Output the (X, Y) coordinate of the center of the cell containing the given text.  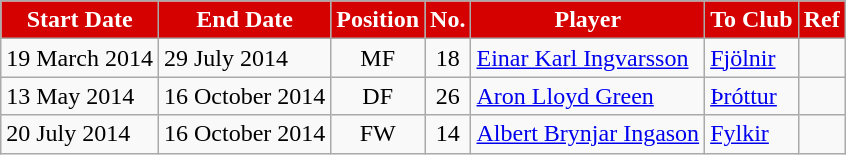
20 July 2014 (80, 134)
29 July 2014 (244, 58)
18 (448, 58)
FW (378, 134)
Einar Karl Ingvarsson (588, 58)
Fjölnir (752, 58)
No. (448, 20)
MF (378, 58)
26 (448, 96)
Ref (822, 20)
Start Date (80, 20)
Aron Lloyd Green (588, 96)
14 (448, 134)
Player (588, 20)
Fylkir (752, 134)
Albert Brynjar Ingason (588, 134)
End Date (244, 20)
Þróttur (752, 96)
Position (378, 20)
DF (378, 96)
13 May 2014 (80, 96)
19 March 2014 (80, 58)
To Club (752, 20)
